For the text-containing cell, return its midpoint in [X, Y] coordinate format. 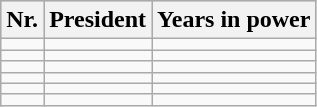
President [98, 20]
Years in power [234, 20]
Nr. [22, 20]
